Return the (x, y) coordinate for the center point of the cell that contains the specified text.  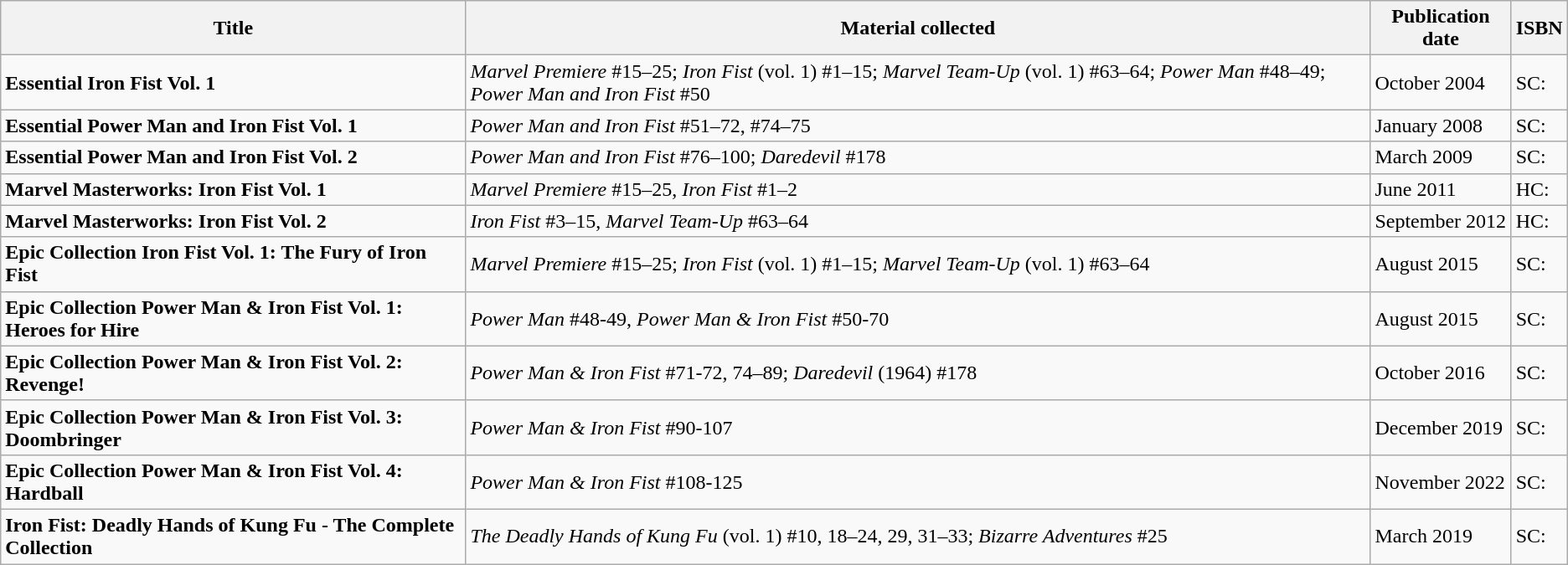
Marvel Premiere #15–25, Iron Fist #1–2 (918, 189)
Epic Collection Iron Fist Vol. 1: The Fury of Iron Fist (233, 265)
Material collected (918, 28)
Epic Collection Power Man & Iron Fist Vol. 4: Hardball (233, 482)
Marvel Premiere #15–25; Iron Fist (vol. 1) #1–15; Marvel Team-Up (vol. 1) #63–64; Power Man #48–49; Power Man and Iron Fist #50 (918, 82)
November 2022 (1441, 482)
Iron Fist: Deadly Hands of Kung Fu - The Complete Collection (233, 536)
Epic Collection Power Man & Iron Fist Vol. 3: Doombringer (233, 427)
January 2008 (1441, 126)
Epic Collection Power Man & Iron Fist Vol. 1: Heroes for Hire (233, 318)
Iron Fist #3–15, Marvel Team-Up #63–64 (918, 221)
Marvel Masterworks: Iron Fist Vol. 1 (233, 189)
ISBN (1540, 28)
The Deadly Hands of Kung Fu (vol. 1) #10, 18–24, 29, 31–33; Bizarre Adventures #25 (918, 536)
October 2016 (1441, 373)
Marvel Premiere #15–25; Iron Fist (vol. 1) #1–15; Marvel Team-Up (vol. 1) #63–64 (918, 265)
June 2011 (1441, 189)
Marvel Masterworks: Iron Fist Vol. 2 (233, 221)
Essential Power Man and Iron Fist Vol. 1 (233, 126)
March 2019 (1441, 536)
Power Man & Iron Fist #71-72, 74–89; Daredevil (1964) #178 (918, 373)
Power Man and Iron Fist #51–72, #74–75 (918, 126)
Epic Collection Power Man & Iron Fist Vol. 2: Revenge! (233, 373)
December 2019 (1441, 427)
Essential Power Man and Iron Fist Vol. 2 (233, 157)
Power Man #48-49, Power Man & Iron Fist #50-70 (918, 318)
Publication date (1441, 28)
March 2009 (1441, 157)
Power Man & Iron Fist #108-125 (918, 482)
Power Man & Iron Fist #90-107 (918, 427)
September 2012 (1441, 221)
Essential Iron Fist Vol. 1 (233, 82)
Power Man and Iron Fist #76–100; Daredevil #178 (918, 157)
Title (233, 28)
October 2004 (1441, 82)
